Find where the given text appears and provide that cell's center as [x, y] coordinate. 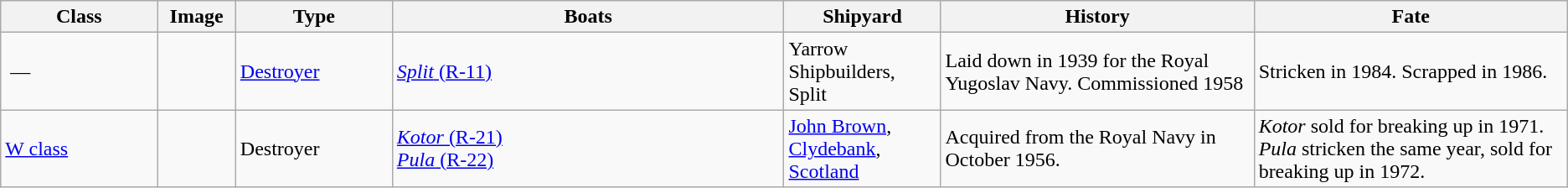
Image [197, 17]
— [79, 71]
Laid down in 1939 for the Royal Yugoslav Navy. Commissioned 1958 [1097, 71]
Shipyard [863, 17]
Type [313, 17]
Kotor (R-21) Pula (R-22) [588, 149]
Class [79, 17]
Split (R-11) [588, 71]
Fate [1411, 17]
Acquired from the Royal Navy in October 1956. [1097, 149]
W class [79, 149]
Stricken in 1984. Scrapped in 1986. [1411, 71]
History [1097, 17]
Kotor sold for breaking up in 1971. Pula stricken the same year, sold for breaking up in 1972. [1411, 149]
Boats [588, 17]
John Brown, Clydebank, Scotland [863, 149]
Yarrow Shipbuilders, Split [863, 71]
